Output the (x, y) coordinate of the center of the cell containing the given text.  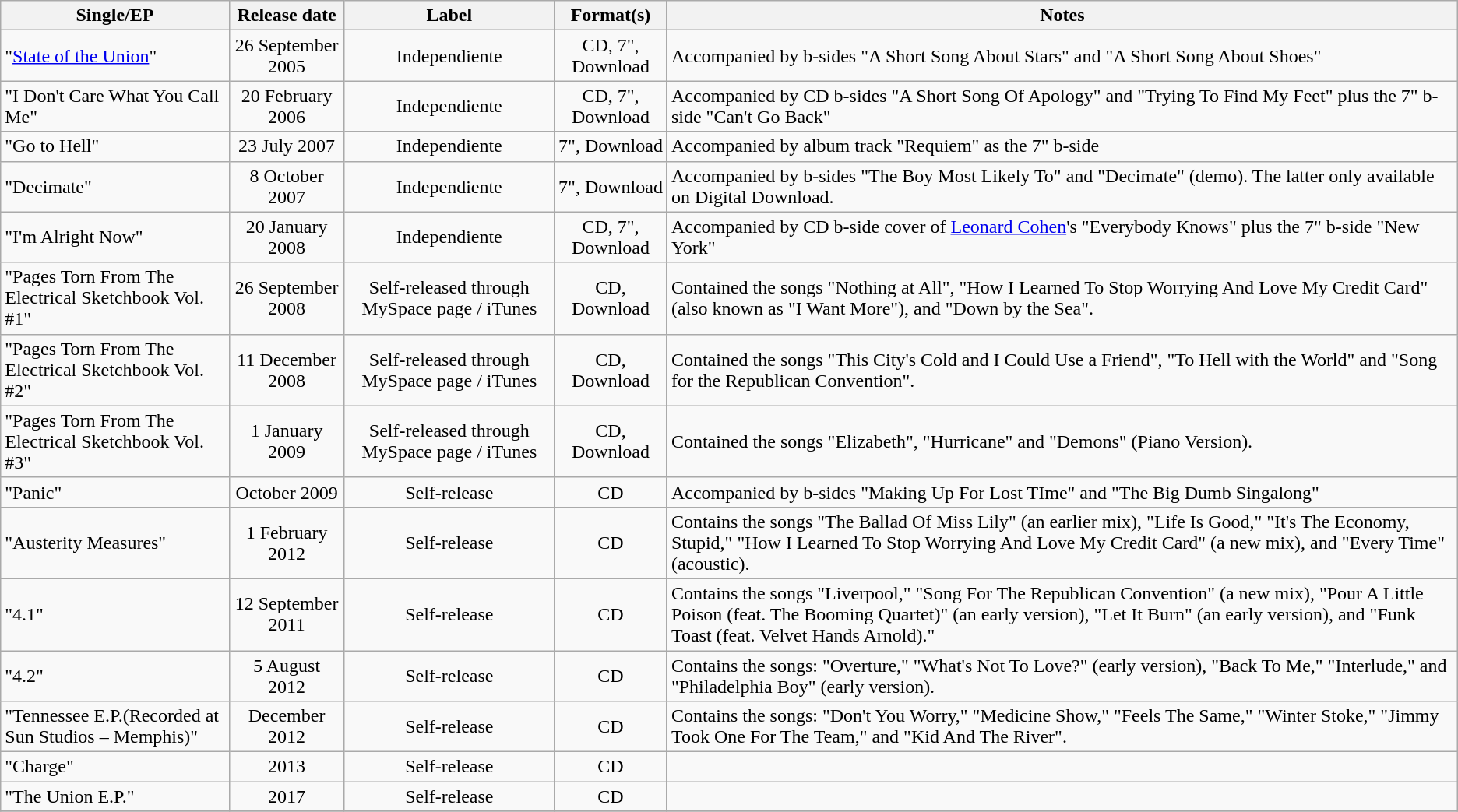
Release date (287, 16)
December 2012 (287, 727)
"I'm Alright Now" (115, 237)
Single/EP (115, 16)
8 October 2007 (287, 187)
"Pages Torn From The Electrical Sketchbook Vol. #2" (115, 370)
"4.2" (115, 676)
Contains the songs: "Don't You Worry," "Medicine Show," "Feels The Same," "Winter Stoke," "Jimmy Took One For The Team," and "Kid And The River". (1062, 727)
"Charge" (115, 767)
20 February 2006 (287, 106)
Contained the songs "Nothing at All", "How I Learned To Stop Worrying And Love My Credit Card" (also known as "I Want More"), and "Down by the Sea". (1062, 298)
26 September 2005 (287, 56)
1 February 2012 (287, 543)
"Go to Hell" (115, 146)
23 July 2007 (287, 146)
"I Don't Care What You Call Me" (115, 106)
Accompanied by CD b-side cover of Leonard Cohen's "Everybody Knows" plus the 7" b-side "New York" (1062, 237)
Notes (1062, 16)
Contained the songs "Elizabeth", "Hurricane" and "Demons" (Piano Version). (1062, 441)
"Tennessee E.P.(Recorded at Sun Studios – Memphis)" (115, 727)
"Decimate" (115, 187)
"Pages Torn From The Electrical Sketchbook Vol. #3" (115, 441)
2017 (287, 796)
26 September 2008 (287, 298)
Accompanied by b-sides "Making Up For Lost TIme" and "The Big Dumb Singalong" (1062, 492)
Contains the songs: "Overture," "What's Not To Love?" (early version), "Back To Me," "Interlude," and "Philadelphia Boy" (early version). (1062, 676)
Accompanied by b-sides "The Boy Most Likely To" and "Decimate" (demo). The latter only available on Digital Download. (1062, 187)
Accompanied by album track "Requiem" as the 7" b-side (1062, 146)
Accompanied by b-sides "A Short Song About Stars" and "A Short Song About Shoes" (1062, 56)
20 January 2008 (287, 237)
"Panic" (115, 492)
"4.1" (115, 614)
1 January 2009 (287, 441)
Format(s) (611, 16)
11 December 2008 (287, 370)
5 August 2012 (287, 676)
"Pages Torn From The Electrical Sketchbook Vol. #1" (115, 298)
Accompanied by CD b-sides "A Short Song Of Apology" and "Trying To Find My Feet" plus the 7" b-side "Can't Go Back" (1062, 106)
"State of the Union" (115, 56)
October 2009 (287, 492)
Label (449, 16)
2013 (287, 767)
12 September 2011 (287, 614)
"The Union E.P." (115, 796)
"Austerity Measures" (115, 543)
Contained the songs "This City's Cold and I Could Use a Friend", "To Hell with the World" and "Song for the Republican Convention". (1062, 370)
